Pinpoint the cell where the given text exists, returning its (x, y) midpoint coordinate. 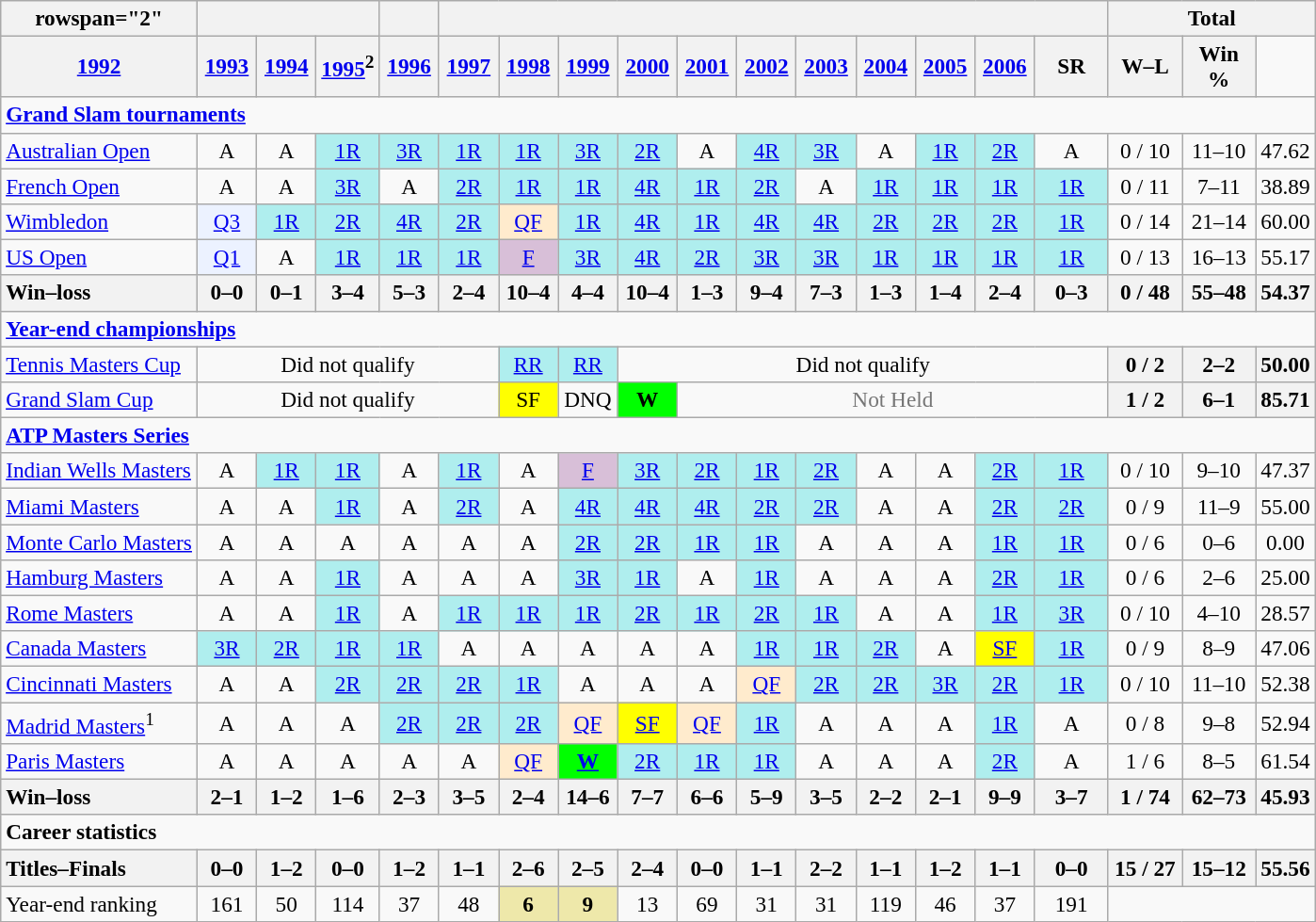
SR (1071, 66)
DNQ (587, 399)
52.94 (1286, 722)
6–1 (1219, 399)
45.93 (1286, 797)
7–11 (1219, 186)
Career statistics (658, 833)
0 / 11 (1145, 186)
Miami Masters (100, 506)
119 (885, 903)
1–4 (945, 293)
2001 (706, 66)
2002 (766, 66)
5–9 (766, 797)
50 (286, 903)
6–6 (706, 797)
Win % (1219, 66)
9–4 (766, 293)
Total (1212, 18)
9–9 (1005, 797)
2–3 (409, 797)
0 / 48 (1145, 293)
69 (706, 903)
191 (1071, 903)
0 / 13 (1145, 257)
Madrid Masters1 (100, 722)
1 / 6 (1145, 761)
1 / 74 (1145, 797)
rowspan="2" (100, 18)
25.00 (1286, 577)
11–9 (1219, 506)
9 (587, 903)
Year-end championships (658, 329)
3–4 (348, 293)
4–4 (587, 293)
15–12 (1219, 867)
55.00 (1286, 506)
0 / 2 (1145, 364)
Year-end ranking (100, 903)
62–73 (1219, 797)
19952 (348, 66)
54.37 (1286, 293)
2000 (648, 66)
0–6 (1219, 542)
Tennis Masters Cup (100, 364)
85.71 (1286, 399)
Rome Masters (100, 613)
1992 (100, 66)
1 / 2 (1145, 399)
16–13 (1219, 257)
5–3 (409, 293)
Australian Open (100, 151)
2003 (827, 66)
3–7 (1071, 797)
161 (226, 903)
8–9 (1219, 649)
55.56 (1286, 867)
2–5 (587, 867)
46 (945, 903)
13 (648, 903)
47.62 (1286, 151)
38.89 (1286, 186)
52.38 (1286, 684)
US Open (100, 257)
50.00 (1286, 364)
Cincinnati Masters (100, 684)
Not Held (892, 399)
Wimbledon (100, 221)
7–7 (648, 797)
60.00 (1286, 221)
Canada Masters (100, 649)
2004 (885, 66)
1997 (469, 66)
114 (348, 903)
2005 (945, 66)
French Open (100, 186)
Monte Carlo Masters (100, 542)
1999 (587, 66)
2006 (1005, 66)
1–6 (348, 797)
0.00 (1286, 542)
0 / 8 (1145, 722)
Hamburg Masters (100, 577)
0–1 (286, 293)
15 / 27 (1145, 867)
28.57 (1286, 613)
Indian Wells Masters (100, 471)
4–10 (1219, 613)
9–10 (1219, 471)
Grand Slam Cup (100, 399)
Paris Masters (100, 761)
47.37 (1286, 471)
7–3 (827, 293)
W–L (1145, 66)
9–8 (1219, 722)
Q1 (226, 257)
0 / 14 (1145, 221)
48 (469, 903)
14–6 (587, 797)
Titles–Finals (100, 867)
Q3 (226, 221)
0–3 (1071, 293)
1994 (286, 66)
55.17 (1286, 257)
6 (529, 903)
55–48 (1219, 293)
ATP Masters Series (658, 435)
1993 (226, 66)
8–5 (1219, 761)
1998 (529, 66)
47.06 (1286, 649)
21–14 (1219, 221)
61.54 (1286, 761)
Grand Slam tournaments (658, 115)
1996 (409, 66)
